Return the [x, y] coordinate for the center point of the cell that contains the specified text.  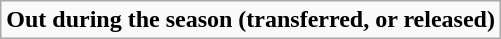
Out during the season (transferred, or released) [251, 20]
